From the cell containing the given text, extract its center point as [X, Y] coordinate. 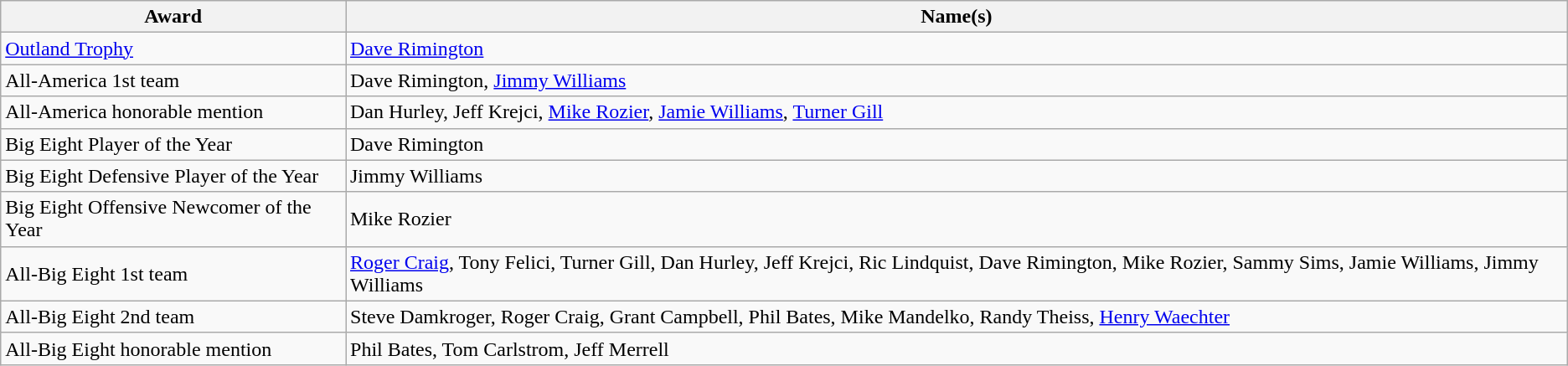
Award [173, 17]
Big Eight Offensive Newcomer of the Year [173, 219]
Big Eight Player of the Year [173, 144]
Jimmy Williams [957, 176]
Steve Damkroger, Roger Craig, Grant Campbell, Phil Bates, Mike Mandelko, Randy Theiss, Henry Waechter [957, 317]
Dave Rimington, Jimmy Williams [957, 80]
Outland Trophy [173, 49]
All-Big Eight 2nd team [173, 317]
Name(s) [957, 17]
All-Big Eight 1st team [173, 273]
Phil Bates, Tom Carlstrom, Jeff Merrell [957, 348]
Dan Hurley, Jeff Krejci, Mike Rozier, Jamie Williams, Turner Gill [957, 112]
Big Eight Defensive Player of the Year [173, 176]
Mike Rozier [957, 219]
All-Big Eight honorable mention [173, 348]
All-America 1st team [173, 80]
All-America honorable mention [173, 112]
